Determine the [x, y] coordinate at the center of the cell enclosing the given text.  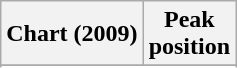
Chart (2009) [72, 34]
Peakposition [189, 34]
